Search for the cell housing the specified text and yield its (X, Y) center coordinate. 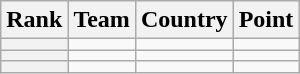
Rank (34, 20)
Team (102, 20)
Country (184, 20)
Point (266, 20)
